Extract the (X, Y) coordinate from the center of the cell holding the provided text.  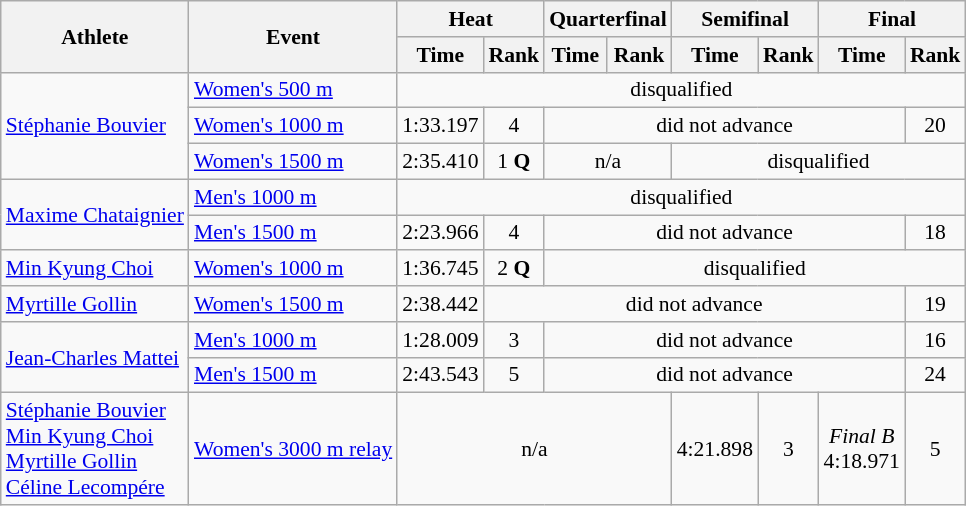
Final (892, 19)
Athlete (95, 36)
Jean-Charles Mattei (95, 358)
24 (936, 375)
4:21.898 (715, 449)
18 (936, 233)
Myrtille Gollin (95, 304)
1 Q (514, 162)
2:38.442 (440, 304)
19 (936, 304)
Min Kyung Choi (95, 269)
Maxime Chataignier (95, 214)
2:35.410 (440, 162)
1:33.197 (440, 126)
16 (936, 340)
Heat (470, 19)
20 (936, 126)
Stéphanie Bouvier (95, 126)
2:23.966 (440, 233)
Quarterfinal (608, 19)
2 Q (514, 269)
1:28.009 (440, 340)
Event (293, 36)
Women's 3000 m relay (293, 449)
Final B 4:18.971 (862, 449)
1:36.745 (440, 269)
Women's 500 m (293, 90)
Semifinal (746, 19)
Stéphanie BouvierMin Kyung ChoiMyrtille GollinCéline Lecompére (95, 449)
2:43.543 (440, 375)
